Detect which cell encompasses the target text, then output its [x, y] center coordinate. 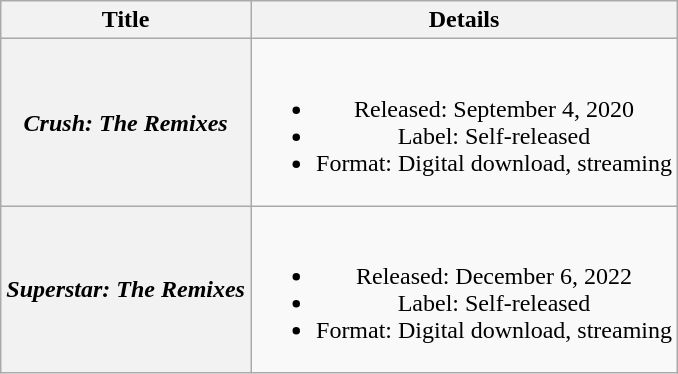
Superstar: The Remixes [126, 290]
Released: September 4, 2020Label: Self-releasedFormat: Digital download, streaming [464, 122]
Title [126, 20]
Crush: The Remixes [126, 122]
Details [464, 20]
Released: December 6, 2022Label: Self-releasedFormat: Digital download, streaming [464, 290]
